Extract the [x, y] coordinate from the center of the cell holding the provided text.  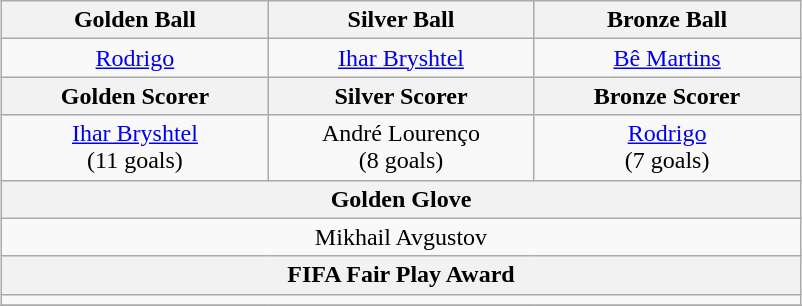
Bê Martins [667, 58]
FIFA Fair Play Award [401, 275]
Ihar Bryshtel [401, 58]
Golden Scorer [135, 96]
André Lourenço(8 goals) [401, 148]
Bronze Scorer [667, 96]
Ihar Bryshtel(11 goals) [135, 148]
Golden Glove [401, 199]
Rodrigo [135, 58]
Bronze Ball [667, 20]
Mikhail Avgustov [401, 237]
Rodrigo(7 goals) [667, 148]
Silver Ball [401, 20]
Silver Scorer [401, 96]
Golden Ball [135, 20]
